Extract the (X, Y) coordinate from the center of the cell holding the provided text.  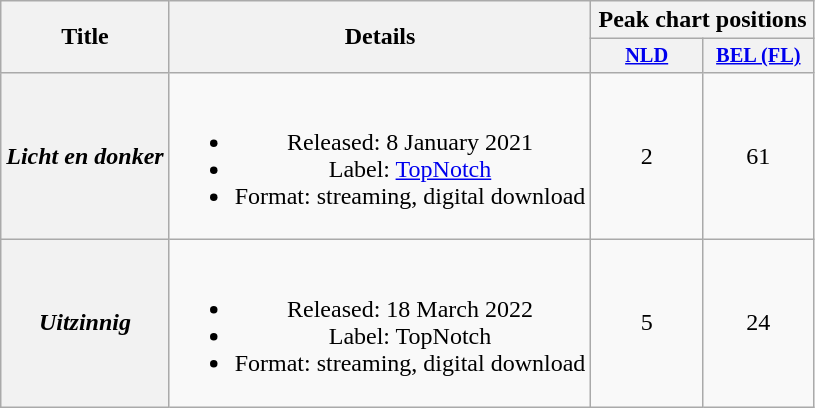
BEL (FL) (758, 56)
Title (85, 37)
Details (380, 37)
61 (758, 156)
2 (647, 156)
24 (758, 324)
Licht en donker (85, 156)
Peak chart positions (702, 20)
NLD (647, 56)
Released: 8 January 2021Label: TopNotchFormat: streaming, digital download (380, 156)
Released: 18 March 2022Label: TopNotchFormat: streaming, digital download (380, 324)
Uitzinnig (85, 324)
5 (647, 324)
